Locate the cell with the specified text and output its [X, Y] center coordinate. 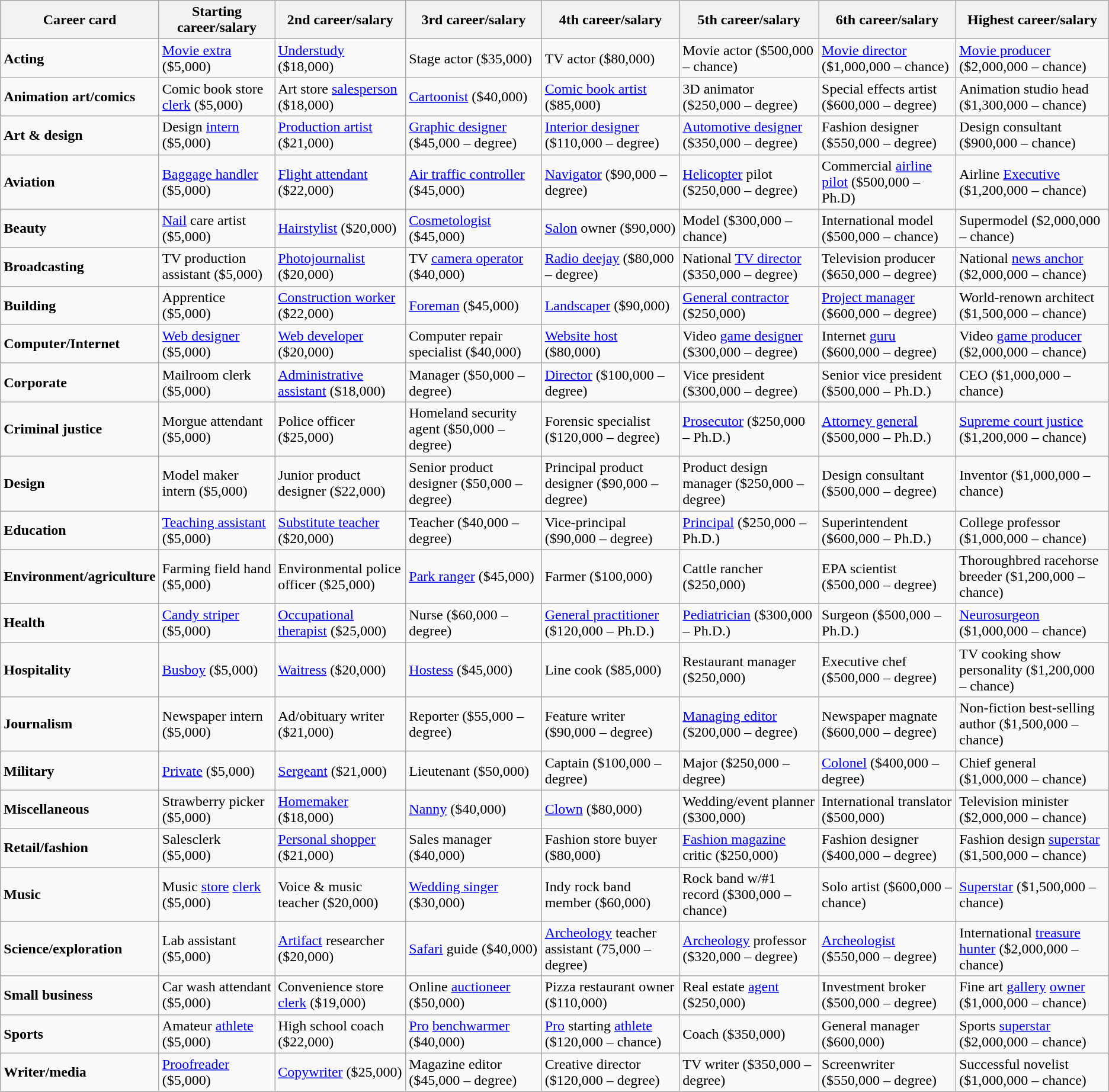
Comic book artist ($85,000) [610, 97]
Commercial airline pilot ($500,000 – Ph.D) [887, 182]
Starting career/salary [217, 20]
Executive chef ($500,000 – degree) [887, 670]
Homemaker ($18,000) [340, 809]
Archeologist ($550,000 – degree) [887, 949]
Online auctioneer ($50,000) [474, 995]
Fashion store buyer ($80,000) [610, 848]
Animation art/comics [80, 97]
Non-fiction best-selling author ($1,500,000 – chance) [1033, 724]
Teaching assistant ($5,000) [217, 529]
Hostess ($45,000) [474, 670]
Navigator ($90,000 – degree) [610, 182]
Fashion design superstar ($1,500,000 – chance) [1033, 848]
Principal ($250,000 – Ph.D.) [749, 529]
Music store clerk ($5,000) [217, 894]
Supermodel ($2,000,000 – chance) [1033, 229]
Successful novelist ($1,000,000 – chance) [1033, 1072]
College professor ($1,000,000 – chance) [1033, 529]
High school coach ($22,000) [340, 1034]
Administrative assistant ($18,000) [340, 383]
Sports [80, 1034]
TV production assistant ($5,000) [217, 266]
Newspaper magnate ($600,000 – degree) [887, 724]
6th career/salary [887, 20]
Pediatrician ($300,000 – Ph.D.) [749, 623]
Thoroughbred racehorse breeder ($1,200,000 – chance) [1033, 577]
Principal product designer ($90,000 – degree) [610, 483]
3rd career/salary [474, 20]
Science/exploration [80, 949]
Reporter ($55,000 – degree) [474, 724]
Understudy ($18,000) [340, 58]
Forensic specialist ($120,000 – degree) [610, 429]
Web designer ($5,000) [217, 343]
Design consultant ($500,000 – degree) [887, 483]
Colonel ($400,000 – degree) [887, 771]
Lab assistant ($5,000) [217, 949]
Morgue attendant ($5,000) [217, 429]
CEO ($1,000,000 – chance) [1033, 383]
Pro starting athlete ($120,000 – chance) [610, 1034]
General contractor ($250,000) [749, 306]
Pizza restaurant owner ($110,000) [610, 995]
Convenience store clerk ($19,000) [340, 995]
Prosecutor ($250,000 – Ph.D.) [749, 429]
Senior product designer ($50,000 – degree) [474, 483]
Occupational therapist ($25,000) [340, 623]
Major ($250,000 – degree) [749, 771]
Farming field hand ($5,000) [217, 577]
Flight attendant ($22,000) [340, 182]
Fashion designer ($550,000 – degree) [887, 135]
World-renown architect ($1,500,000 – chance) [1033, 306]
TV camera operator ($40,000) [474, 266]
Design intern ($5,000) [217, 135]
Video game producer ($2,000,000 – chance) [1033, 343]
Health [80, 623]
Helicopter pilot ($250,000 – degree) [749, 182]
Line cook ($85,000) [610, 670]
Product design manager ($250,000 – degree) [749, 483]
Production artist ($21,000) [340, 135]
Movie director ($1,000,000 – chance) [887, 58]
Foreman ($45,000) [474, 306]
Design [80, 483]
Superstar ($1,500,000 – chance) [1033, 894]
Movie extra ($5,000) [217, 58]
Magazine editor ($45,000 – degree) [474, 1072]
Cattle rancher ($250,000) [749, 577]
Salon owner ($90,000) [610, 229]
Private ($5,000) [217, 771]
Journalism [80, 724]
Safari guide ($40,000) [474, 949]
Voice & music teacher ($20,000) [340, 894]
Park ranger ($45,000) [474, 577]
Movie producer ($2,000,000 – chance) [1033, 58]
Wedding singer ($30,000) [474, 894]
Computer/Internet [80, 343]
Airline Executive ($1,200,000 – chance) [1033, 182]
Car wash attendant ($5,000) [217, 995]
Design consultant ($900,000 – chance) [1033, 135]
Construction worker ($22,000) [340, 306]
Senior vice president ($500,000 – Ph.D.) [887, 383]
Retail/fashion [80, 848]
Newspaper intern ($5,000) [217, 724]
TV actor ($80,000) [610, 58]
Beauty [80, 229]
Environment/agriculture [80, 577]
Feature writer ($90,000 – degree) [610, 724]
Criminal justice [80, 429]
Baggage handler ($5,000) [217, 182]
Pro benchwarmer ($40,000) [474, 1034]
Corporate [80, 383]
Website host ($80,000) [610, 343]
Archeology professor ($320,000 – degree) [749, 949]
Managing editor ($200,000 – degree) [749, 724]
TV writer ($350,000 – degree) [749, 1072]
Attorney general ($500,000 – Ph.D.) [887, 429]
Captain ($100,000 – degree) [610, 771]
Copywriter ($25,000) [340, 1072]
4th career/salary [610, 20]
Art store salesperson ($18,000) [340, 97]
Fashion designer ($400,000 – degree) [887, 848]
Television minister ($2,000,000 – chance) [1033, 809]
Interior designer ($110,000 – degree) [610, 135]
International model ($500,000 – chance) [887, 229]
International treasure hunter ($2,000,000 – chance) [1033, 949]
Archeology teacher assistant (75,000 – degree) [610, 949]
Lieutenant ($50,000) [474, 771]
Education [80, 529]
Strawberry picker ($5,000) [217, 809]
Sports superstar ($2,000,000 – chance) [1033, 1034]
Superintendent ($600,000 – Ph.D.) [887, 529]
Air traffic controller ($45,000) [474, 182]
Neurosurgeon ($1,000,000 – chance) [1033, 623]
3D animator ($250,000 – degree) [749, 97]
Rock band w/#1 record ($300,000 – chance) [749, 894]
Broadcasting [80, 266]
Television producer ($650,000 – degree) [887, 266]
Graphic designer ($45,000 – degree) [474, 135]
Vice-principal ($90,000 – degree) [610, 529]
Computer repair specialist ($40,000) [474, 343]
Hairstylist ($20,000) [340, 229]
Police officer ($25,000) [340, 429]
Candy striper ($5,000) [217, 623]
Cartoonist ($40,000) [474, 97]
Screenwriter ($550,000 – degree) [887, 1072]
Substitute teacher ($20,000) [340, 529]
Waitress ($20,000) [340, 670]
Art & design [80, 135]
Restaurant manager ($250,000) [749, 670]
Sales manager ($40,000) [474, 848]
Model ($300,000 – chance) [749, 229]
Teacher ($40,000 – degree) [474, 529]
Environmental police officer ($25,000) [340, 577]
Aviation [80, 182]
Surgeon ($500,000 – Ph.D.) [887, 623]
Sergeant ($21,000) [340, 771]
Radio deejay ($80,000 – degree) [610, 266]
General practitioner ($120,000 – Ph.D.) [610, 623]
Miscellaneous [80, 809]
Movie actor ($500,000 – chance) [749, 58]
Chief general ($1,000,000 – chance) [1033, 771]
International translator ($500,000) [887, 809]
Supreme court justice ($1,200,000 – chance) [1033, 429]
Indy rock band member ($60,000) [610, 894]
TV cooking show personality ($1,200,000 – chance) [1033, 670]
Nurse ($60,000 – degree) [474, 623]
Music [80, 894]
National news anchor ($2,000,000 – chance) [1033, 266]
Animation studio head ($1,300,000 – chance) [1033, 97]
Nail care artist ($5,000) [217, 229]
Homeland security agent ($50,000 – degree) [474, 429]
Mailroom clerk ($5,000) [217, 383]
Nanny ($40,000) [474, 809]
Comic book store clerk ($5,000) [217, 97]
Apprentice ($5,000) [217, 306]
Highest career/salary [1033, 20]
Internet guru ($600,000 – degree) [887, 343]
Special effects artist ($600,000 – degree) [887, 97]
Career card [80, 20]
Landscaper ($90,000) [610, 306]
Acting [80, 58]
Real estate agent ($250,000) [749, 995]
Creative director ($120,000 – degree) [610, 1072]
EPA scientist ($500,000 – degree) [887, 577]
Writer/media [80, 1072]
Clown ($80,000) [610, 809]
Automotive designer ($350,000 – degree) [749, 135]
5th career/salary [749, 20]
Junior product designer ($22,000) [340, 483]
Salesclerk ($5,000) [217, 848]
Manager ($50,000 – degree) [474, 383]
Stage actor ($35,000) [474, 58]
Artifact researcher ($20,000) [340, 949]
National TV director ($350,000 – degree) [749, 266]
Fine art gallery owner ($1,000,000 – chance) [1033, 995]
Busboy ($5,000) [217, 670]
Personal shopper ($21,000) [340, 848]
Inventor ($1,000,000 – chance) [1033, 483]
Farmer ($100,000) [610, 577]
Fashion magazine critic ($250,000) [749, 848]
Cosmetologist ($45,000) [474, 229]
Vice president ($300,000 – degree) [749, 383]
Investment broker ($500,000 – degree) [887, 995]
Solo artist ($600,000 – chance) [887, 894]
Hospitality [80, 670]
Proofreader ($5,000) [217, 1072]
Photojournalist ($20,000) [340, 266]
Amateur athlete ($5,000) [217, 1034]
2nd career/salary [340, 20]
Ad/obituary writer ($21,000) [340, 724]
Video game designer ($300,000 – degree) [749, 343]
General manager ($600,000) [887, 1034]
Building [80, 306]
Model maker intern ($5,000) [217, 483]
Coach ($350,000) [749, 1034]
Wedding/event planner ($300,000) [749, 809]
Web developer ($20,000) [340, 343]
Director ($100,000 – degree) [610, 383]
Small business [80, 995]
Military [80, 771]
Project manager ($600,000 – degree) [887, 306]
